Determine the (x, y) coordinate at the center of the cell enclosing the given text.  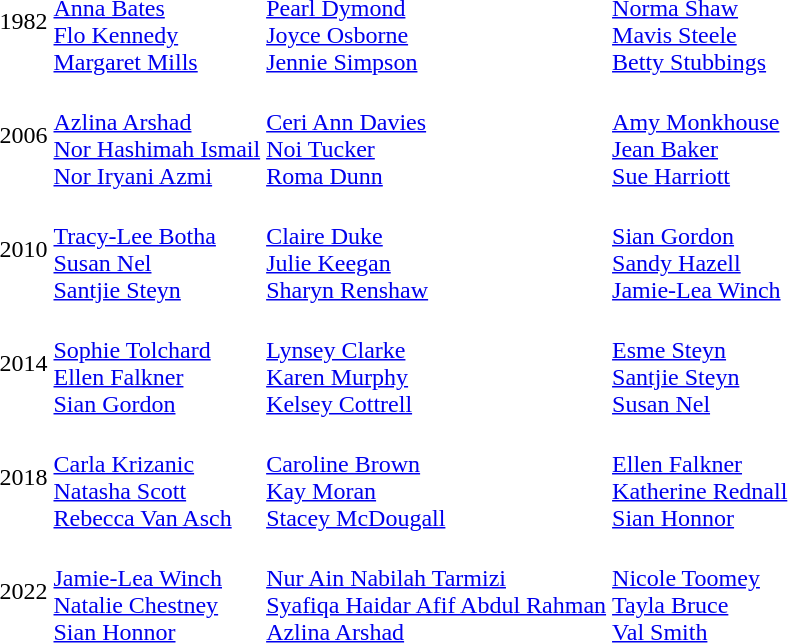
Caroline BrownKay MoranStacey McDougall (436, 478)
Azlina ArshadNor Hashimah IsmailNor Iryani Azmi (157, 136)
Ceri Ann DaviesNoi TuckerRoma Dunn (436, 136)
Carla KrizanicNatasha ScottRebecca Van Asch (157, 478)
Tracy-Lee BothaSusan NelSantjie Steyn (157, 250)
Claire DukeJulie KeeganSharyn Renshaw (436, 250)
Lynsey ClarkeKaren MurphyKelsey Cottrell (436, 364)
Sophie TolchardEllen FalknerSian Gordon (157, 364)
